Determine the [x, y] coordinate at the center of the cell enclosing the given text.  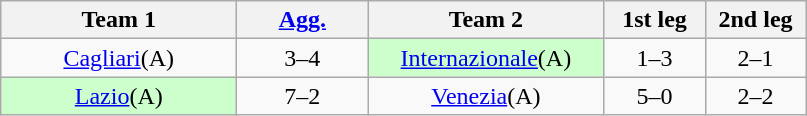
Venezia(A) [486, 96]
2–2 [756, 96]
Team 2 [486, 20]
Agg. [302, 20]
2nd leg [756, 20]
1st leg [654, 20]
Cagliari(A) [119, 58]
Internazionale(A) [486, 58]
7–2 [302, 96]
Team 1 [119, 20]
3–4 [302, 58]
5–0 [654, 96]
1–3 [654, 58]
Lazio(A) [119, 96]
2–1 [756, 58]
